Search for the cell housing the specified text and yield its [x, y] center coordinate. 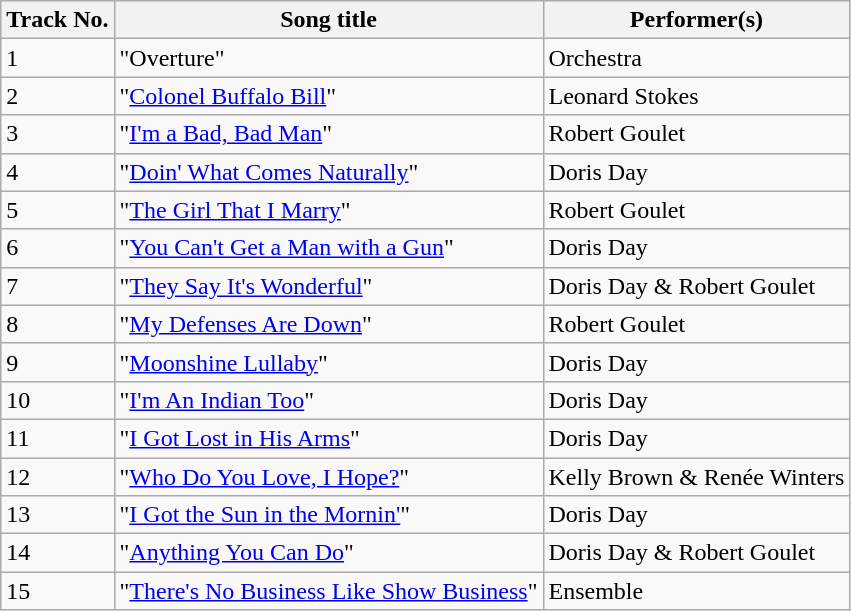
Leonard Stokes [696, 96]
Song title [328, 20]
"Doin' What Comes Naturally" [328, 172]
"I'm a Bad, Bad Man" [328, 134]
"Who Do You Love, I Hope?" [328, 477]
Ensemble [696, 591]
7 [58, 286]
"You Can't Get a Man with a Gun" [328, 248]
"Anything You Can Do" [328, 553]
13 [58, 515]
Orchestra [696, 58]
"I Got Lost in His Arms" [328, 438]
9 [58, 362]
Kelly Brown & Renée Winters [696, 477]
8 [58, 324]
Track No. [58, 20]
"My Defenses Are Down" [328, 324]
6 [58, 248]
5 [58, 210]
14 [58, 553]
Performer(s) [696, 20]
"I'm An Indian Too" [328, 400]
10 [58, 400]
"They Say It's Wonderful" [328, 286]
1 [58, 58]
4 [58, 172]
11 [58, 438]
15 [58, 591]
12 [58, 477]
"I Got the Sun in the Mornin'" [328, 515]
"Colonel Buffalo Bill" [328, 96]
"The Girl That I Marry" [328, 210]
"Moonshine Lullaby" [328, 362]
"Overture" [328, 58]
2 [58, 96]
"There's No Business Like Show Business" [328, 591]
3 [58, 134]
